Find where the given text appears and provide that cell's center as [x, y] coordinate. 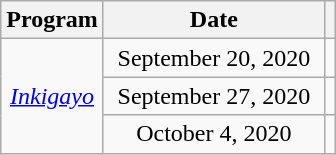
Inkigayo [52, 96]
Program [52, 20]
September 27, 2020 [214, 96]
September 20, 2020 [214, 58]
Date [214, 20]
October 4, 2020 [214, 134]
